Scan for the cell matching the given text and deliver its [x, y] coordinate at center. 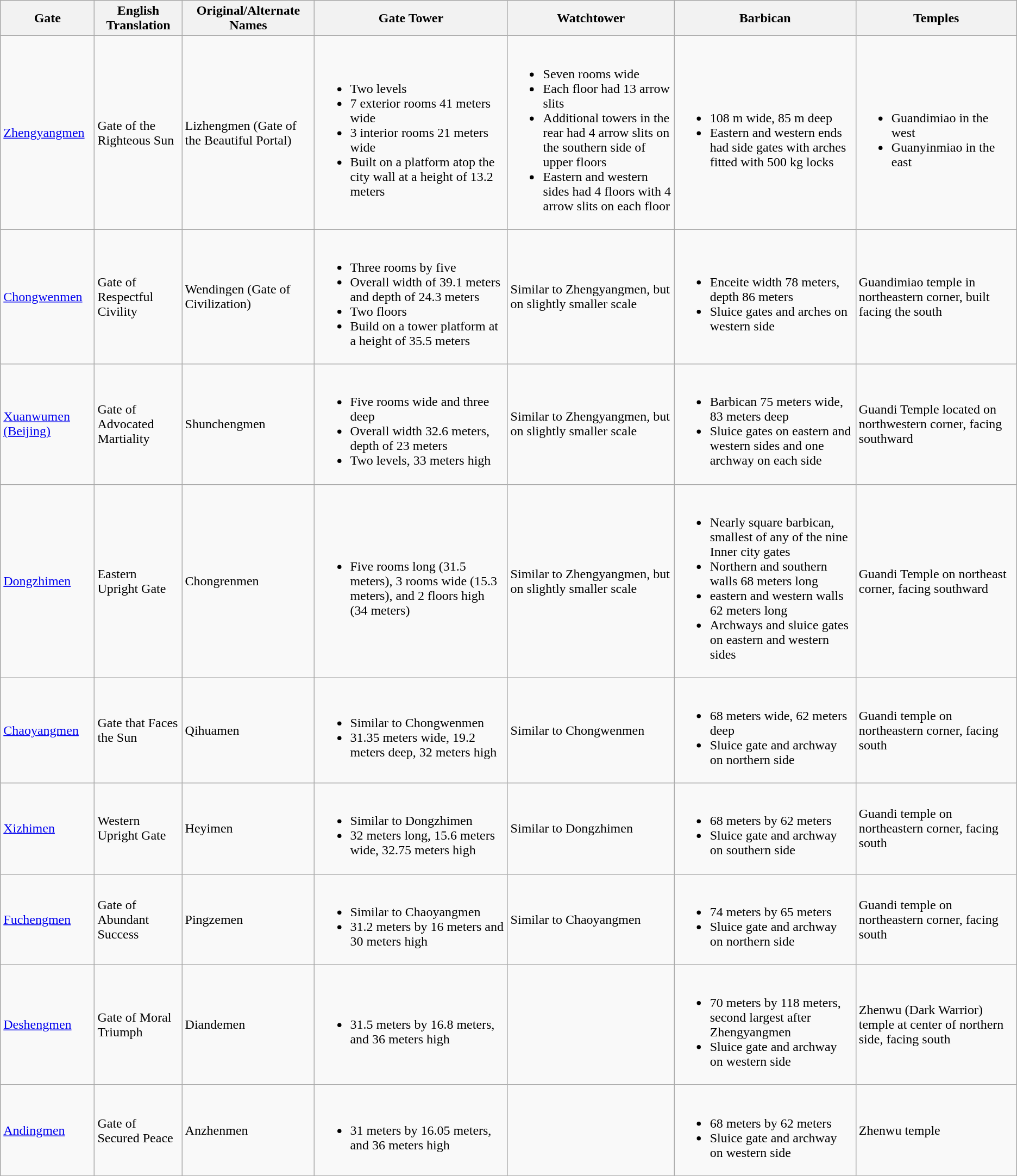
68 meters by 62 metersSluice gate and archway on western side [765, 1130]
Similar to Dongzhimen32 meters long, 15.6 meters wide, 32.75 meters high [411, 828]
Zhenwu temple [936, 1130]
Five rooms wide and three deepOverall width 32.6 meters, depth of 23 metersTwo levels, 33 meters high [411, 424]
Pingzemen [248, 919]
Similar to Chongwenmen31.35 meters wide, 19.2 meters deep, 32 meters high [411, 730]
Wendingen (Gate of Civilization) [248, 297]
Zhengyangmen [48, 133]
Guandi Temple on northeast corner, facing southward [936, 581]
Original/Alternate Names [248, 18]
Xuanwumen (Beijing) [48, 424]
Enceite width 78 meters, depth 86 metersSluice gates and arches on western side [765, 297]
31 meters by 16.05 meters, and 36 meters high [411, 1130]
Chongwenmen [48, 297]
Gate of Abundant Success [138, 919]
Chaoyangmen [48, 730]
Qihuamen [248, 730]
Similar to Chongwenmen [591, 730]
Gate [48, 18]
Western Upright Gate [138, 828]
Gate of Moral Triumph [138, 1025]
68 meters by 62 metersSluice gate and archway on southern side [765, 828]
Similar to Dongzhimen [591, 828]
Shunchengmen [248, 424]
Gate Tower [411, 18]
Gate of Advocated Martiality [138, 424]
Lizhengmen (Gate of the Beautiful Portal) [248, 133]
Anzhenmen [248, 1130]
Dongzhimen [48, 581]
74 meters by 65 metersSluice gate and archway on northern side [765, 919]
Similar to Chaoyangmen31.2 meters by 16 meters and 30 meters high [411, 919]
Similar to Chaoyangmen [591, 919]
Heyimen [248, 828]
Three rooms by fiveOverall width of 39.1 meters and depth of 24.3 metersTwo floorsBuild on a tower platform at a height of 35.5 meters [411, 297]
Watchtower [591, 18]
Guandi Temple located on northwestern corner, facing southward [936, 424]
Guandimiao in the westGuanyinmiao in the east [936, 133]
Gate of Secured Peace [138, 1130]
Zhenwu (Dark Warrior) temple at center of northern side, facing south [936, 1025]
Andingmen [48, 1130]
Guandimiao temple in northeastern corner, built facing the south [936, 297]
English Translation [138, 18]
Xizhimen [48, 828]
Five rooms long (31.5 meters), 3 rooms wide (15.3 meters), and 2 floors high (34 meters) [411, 581]
Gate that Faces the Sun [138, 730]
Temples [936, 18]
31.5 meters by 16.8 meters, and 36 meters high [411, 1025]
70 meters by 118 meters, second largest after ZhengyangmenSluice gate and archway on western side [765, 1025]
Barbican 75 meters wide, 83 meters deepSluice gates on eastern and western sides and one archway on each side [765, 424]
Diandemen [248, 1025]
Fuchengmen [48, 919]
Gate of Respectful Civility [138, 297]
Eastern Upright Gate [138, 581]
Gate of the Righteous Sun [138, 133]
Two levels7 exterior rooms 41 meters wide3 interior rooms 21 meters wideBuilt on a platform atop the city wall at a height of 13.2 meters [411, 133]
Deshengmen [48, 1025]
Chongrenmen [248, 581]
68 meters wide, 62 meters deepSluice gate and archway on northern side [765, 730]
108 m wide, 85 m deepEastern and western ends had side gates with arches fitted with 500 kg locks [765, 133]
Barbican [765, 18]
